Detect which cell encompasses the target text, then output its (X, Y) center coordinate. 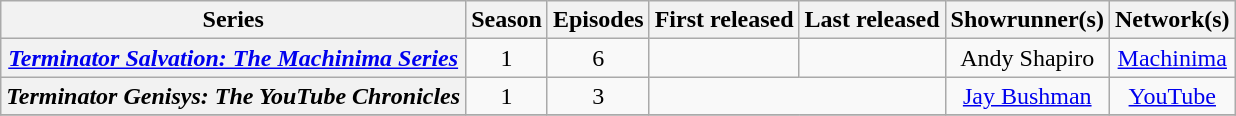
First released (724, 20)
3 (598, 96)
Showrunner(s) (1027, 20)
Last released (872, 20)
Episodes (598, 20)
Machinima (1172, 58)
Jay Bushman (1027, 96)
Terminator Genisys: The YouTube Chronicles (234, 96)
YouTube (1172, 96)
Network(s) (1172, 20)
Andy Shapiro (1027, 58)
Terminator Salvation: The Machinima Series (234, 58)
6 (598, 58)
Season (507, 20)
Series (234, 20)
